Find where the given text appears and provide that cell's center as [X, Y] coordinate. 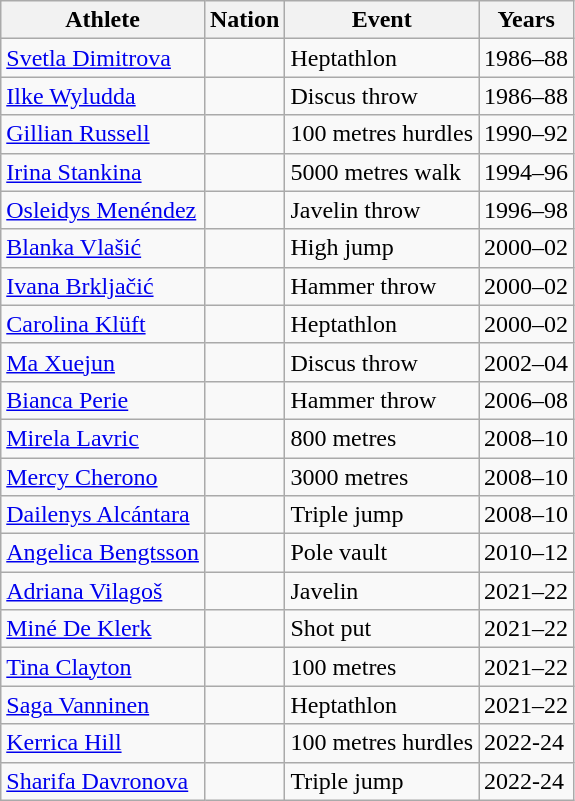
Athlete [103, 20]
Adriana Vilagoš [103, 591]
Svetla Dimitrova [103, 58]
Irina Stankina [103, 172]
Saga Vanninen [103, 705]
3000 metres [382, 477]
Angelica Bengtsson [103, 553]
Sharifa Davronova [103, 781]
Bianca Perie [103, 400]
Mirela Lavric [103, 438]
Ivana Brkljačić [103, 286]
1990–92 [526, 134]
800 metres [382, 438]
Shot put [382, 629]
100 metres [382, 667]
Blanka Vlašić [103, 248]
Nation [244, 20]
Kerrica Hill [103, 743]
Javelin throw [382, 210]
Years [526, 20]
Pole vault [382, 553]
Miné De Klerk [103, 629]
Ma Xuejun [103, 362]
1994–96 [526, 172]
Osleidys Menéndez [103, 210]
Ilke Wyludda [103, 96]
Event [382, 20]
Mercy Cherono [103, 477]
2002–04 [526, 362]
Dailenys Alcántara [103, 515]
Gillian Russell [103, 134]
2010–12 [526, 553]
Javelin [382, 591]
1996–98 [526, 210]
Carolina Klüft [103, 324]
Tina Clayton [103, 667]
High jump [382, 248]
5000 metres walk [382, 172]
2006–08 [526, 400]
